Extract the [X, Y] coordinate from the center of the cell holding the provided text.  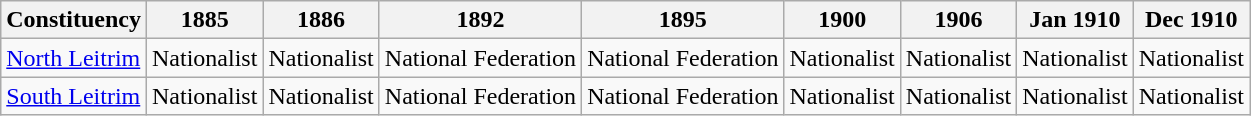
South Leitrim [74, 96]
1906 [958, 20]
1895 [683, 20]
North Leitrim [74, 58]
1892 [480, 20]
Constituency [74, 20]
1886 [321, 20]
1900 [842, 20]
1885 [204, 20]
Jan 1910 [1075, 20]
Dec 1910 [1191, 20]
